Search for the cell housing the specified text and yield its [X, Y] center coordinate. 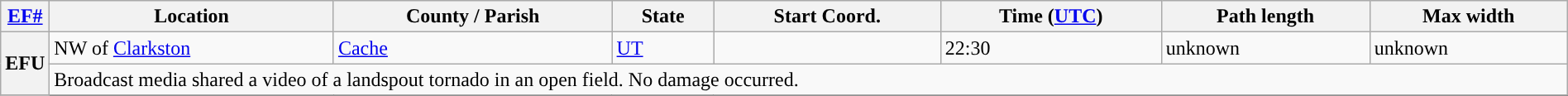
Broadcast media shared a video of a landspout tornado in an open field. No damage occurred. [809, 79]
22:30 [1050, 48]
Path length [1265, 17]
Max width [1469, 17]
UT [663, 48]
Start Coord. [827, 17]
State [663, 17]
EFU [25, 64]
County / Parish [473, 17]
Location [192, 17]
EF# [25, 17]
Time (UTC) [1050, 17]
Cache [473, 48]
NW of Clarkston [192, 48]
